Scan for the cell matching the given text and deliver its [x, y] coordinate at center. 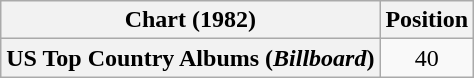
40 [427, 58]
US Top Country Albums (Billboard) [190, 58]
Chart (1982) [190, 20]
Position [427, 20]
